Search for the cell housing the specified text and yield its (x, y) center coordinate. 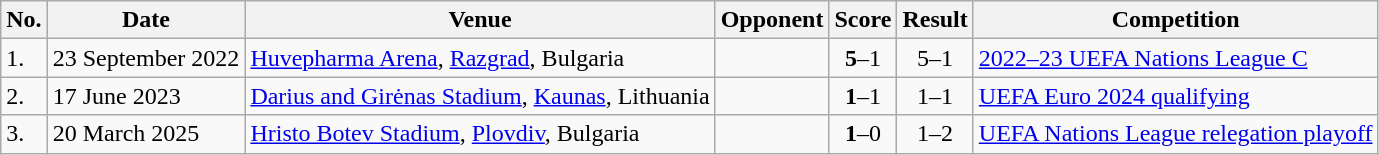
Venue (480, 20)
2. (24, 96)
No. (24, 20)
23 September 2022 (146, 58)
Hristo Botev Stadium, Plovdiv, Bulgaria (480, 134)
1–0 (863, 134)
Huvepharma Arena, Razgrad, Bulgaria (480, 58)
UEFA Euro 2024 qualifying (1176, 96)
3. (24, 134)
Competition (1176, 20)
Result (935, 20)
UEFA Nations League relegation playoff (1176, 134)
17 June 2023 (146, 96)
2022–23 UEFA Nations League C (1176, 58)
20 March 2025 (146, 134)
Date (146, 20)
1. (24, 58)
Darius and Girėnas Stadium, Kaunas, Lithuania (480, 96)
Opponent (772, 20)
Score (863, 20)
1–2 (935, 134)
